Provide the [x, y] coordinate of the cell's center where the given text is located.  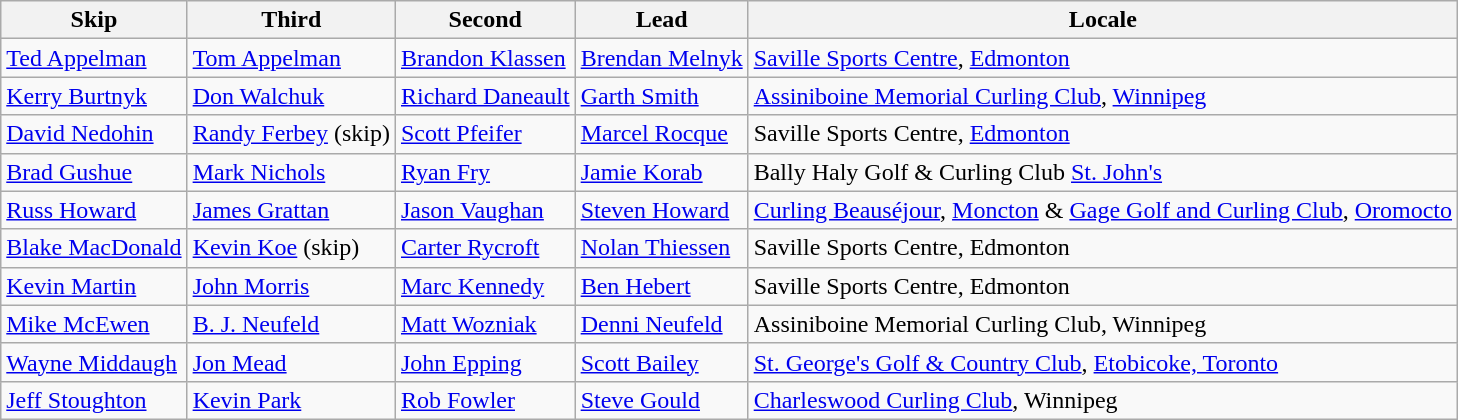
Tom Appelman [291, 58]
Curling Beauséjour, Moncton & Gage Golf and Curling Club, Oromocto [1102, 210]
Ryan Fry [485, 172]
Scott Pfeifer [485, 134]
Carter Rycroft [485, 248]
Ben Hebert [662, 286]
Steven Howard [662, 210]
Mike McEwen [94, 324]
Marcel Rocque [662, 134]
Rob Fowler [485, 400]
Jason Vaughan [485, 210]
Lead [662, 20]
Brad Gushue [94, 172]
Charleswood Curling Club, Winnipeg [1102, 400]
Jeff Stoughton [94, 400]
Third [291, 20]
Ted Appelman [94, 58]
Brendan Melnyk [662, 58]
St. George's Golf & Country Club, Etobicoke, Toronto [1102, 362]
Scott Bailey [662, 362]
Russ Howard [94, 210]
Kevin Park [291, 400]
Mark Nichols [291, 172]
Don Walchuk [291, 96]
Second [485, 20]
James Grattan [291, 210]
Garth Smith [662, 96]
Denni Neufeld [662, 324]
David Nedohin [94, 134]
Locale [1102, 20]
Brandon Klassen [485, 58]
Bally Haly Golf & Curling Club St. John's [1102, 172]
John Epping [485, 362]
B. J. Neufeld [291, 324]
Kevin Martin [94, 286]
Jon Mead [291, 362]
Skip [94, 20]
Randy Ferbey (skip) [291, 134]
Richard Daneault [485, 96]
Wayne Middaugh [94, 362]
Kerry Burtnyk [94, 96]
Kevin Koe (skip) [291, 248]
Steve Gould [662, 400]
Blake MacDonald [94, 248]
John Morris [291, 286]
Matt Wozniak [485, 324]
Nolan Thiessen [662, 248]
Jamie Korab [662, 172]
Marc Kennedy [485, 286]
